Return [x, y] of the center of cell containing provided text 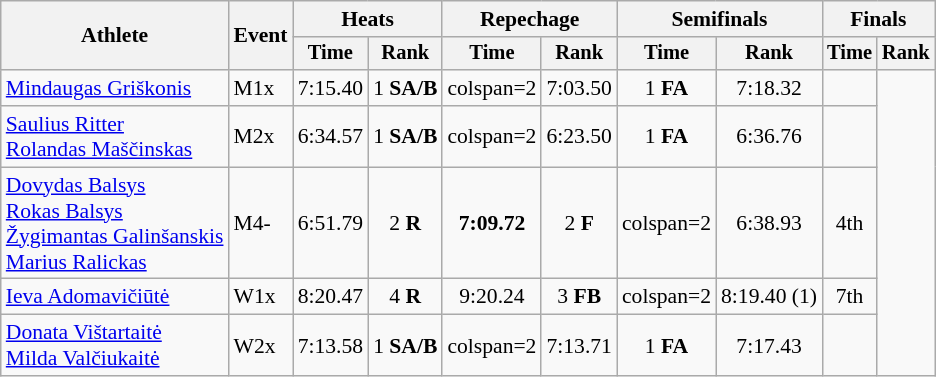
Heats [368, 19]
8:19.40 (1) [769, 297]
7:15.40 [330, 88]
Finals [878, 19]
7:18.32 [769, 88]
Event [261, 36]
6:38.93 [769, 223]
7:09.72 [492, 223]
Donata VištartaitėMilda Valčiukaitė [115, 346]
Ieva Adomavičiūtė [115, 297]
Dovydas Balsys Rokas Balsys Žygimantas Galinšanskis Marius Ralickas [115, 223]
4th [850, 223]
2 F [578, 223]
6:23.50 [578, 136]
7:13.71 [578, 346]
Repechage [530, 19]
M4- [261, 223]
6:36.76 [769, 136]
W1x [261, 297]
7th [850, 297]
M1x [261, 88]
2 R [405, 223]
6:51.79 [330, 223]
7:03.50 [578, 88]
6:34.57 [330, 136]
W2x [261, 346]
4 R [405, 297]
7:17.43 [769, 346]
Athlete [115, 36]
M2x [261, 136]
Saulius Ritter Rolandas Maščinskas [115, 136]
3 FB [578, 297]
Mindaugas Griškonis [115, 88]
9:20.24 [492, 297]
Semifinals [720, 19]
8:20.47 [330, 297]
7:13.58 [330, 346]
